Pinpoint the cell where the given text exists, returning its (X, Y) midpoint coordinate. 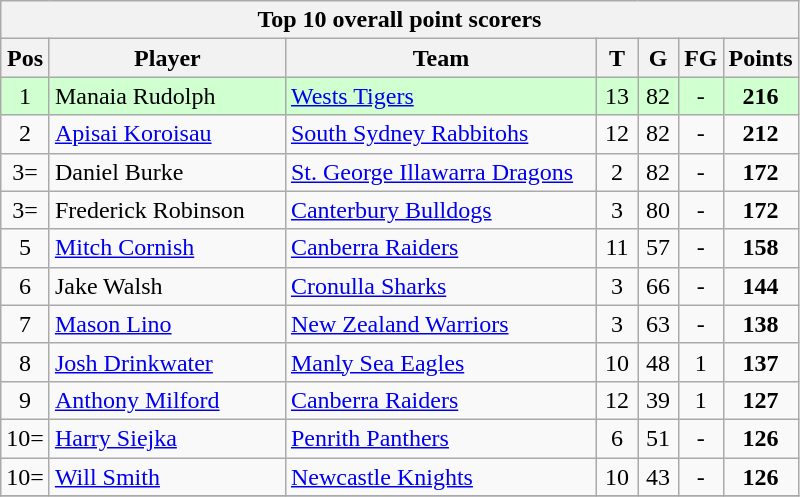
St. George Illawarra Dragons (440, 172)
Pos (26, 58)
Frederick Robinson (167, 210)
G (658, 58)
11 (616, 248)
39 (658, 400)
43 (658, 477)
66 (658, 286)
Manaia Rudolph (167, 96)
Harry Siejka (167, 438)
158 (760, 248)
Points (760, 58)
Mitch Cornish (167, 248)
Manly Sea Eagles (440, 362)
Cronulla Sharks (440, 286)
57 (658, 248)
Penrith Panthers (440, 438)
48 (658, 362)
7 (26, 324)
Mason Lino (167, 324)
138 (760, 324)
Jake Walsh (167, 286)
Josh Drinkwater (167, 362)
63 (658, 324)
8 (26, 362)
51 (658, 438)
T (616, 58)
Player (167, 58)
127 (760, 400)
New Zealand Warriors (440, 324)
137 (760, 362)
Daniel Burke (167, 172)
Apisai Koroisau (167, 134)
Wests Tigers (440, 96)
80 (658, 210)
9 (26, 400)
144 (760, 286)
212 (760, 134)
216 (760, 96)
Team (440, 58)
Top 10 overall point scorers (400, 20)
FG (701, 58)
South Sydney Rabbitohs (440, 134)
Will Smith (167, 477)
Canterbury Bulldogs (440, 210)
Newcastle Knights (440, 477)
5 (26, 248)
Anthony Milford (167, 400)
13 (616, 96)
